Detect which cell encompasses the target text, then output its (x, y) center coordinate. 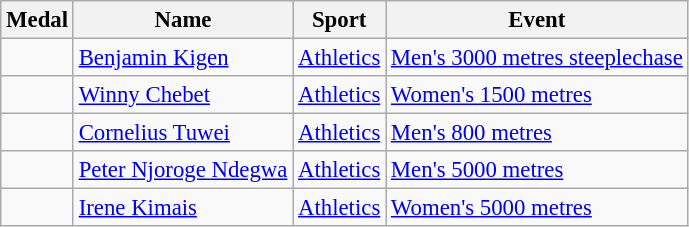
Name (182, 20)
Medal (38, 20)
Winny Chebet (182, 95)
Men's 800 metres (538, 133)
Men's 5000 metres (538, 170)
Irene Kimais (182, 208)
Sport (340, 20)
Cornelius Tuwei (182, 133)
Women's 1500 metres (538, 95)
Men's 3000 metres steeplechase (538, 58)
Women's 5000 metres (538, 208)
Benjamin Kigen (182, 58)
Peter Njoroge Ndegwa (182, 170)
Event (538, 20)
